Scan for the cell matching the given text and deliver its (x, y) coordinate at center. 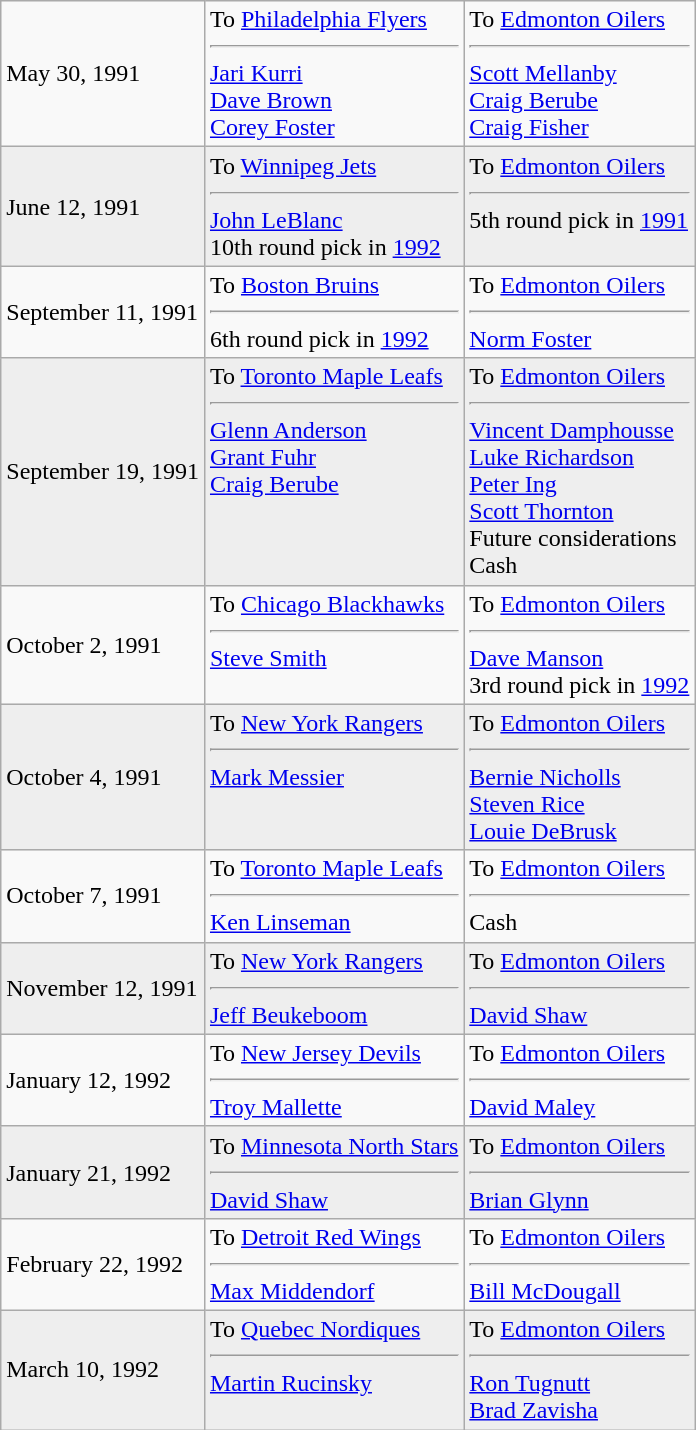
To Detroit Red WingsMax Middendorf (334, 1264)
September 19, 1991 (103, 472)
March 10, 1992 (103, 1370)
February 22, 1992 (103, 1264)
October 7, 1991 (103, 896)
To Edmonton OilersDave Manson3rd round pick in 1992 (580, 644)
To Toronto Maple LeafsGlenn AndersonGrant FuhrCraig Berube (334, 472)
To Edmonton OilersNorm Foster (580, 312)
To Edmonton OilersBrian Glynn (580, 1172)
October 4, 1991 (103, 777)
October 2, 1991 (103, 644)
To New York RangersJeff Beukeboom (334, 988)
To Edmonton OilersRon TugnuttBrad Zavisha (580, 1370)
To Winnipeg JetsJohn LeBlanc10th round pick in 1992 (334, 206)
To Chicago BlackhawksSteve Smith (334, 644)
To Edmonton OilersBill McDougall (580, 1264)
September 11, 1991 (103, 312)
To New York RangersMark Messier (334, 777)
November 12, 1991 (103, 988)
June 12, 1991 (103, 206)
To Edmonton OilersBernie NichollsSteven RiceLouie DeBrusk (580, 777)
To Edmonton OilersCash (580, 896)
January 12, 1992 (103, 1080)
To Philadelphia FlyersJari KurriDave BrownCorey Foster (334, 74)
May 30, 1991 (103, 74)
To Edmonton OilersDavid Maley (580, 1080)
To Edmonton OilersScott MellanbyCraig BerubeCraig Fisher (580, 74)
To Edmonton Oilers5th round pick in 1991 (580, 206)
To Boston Bruins6th round pick in 1992 (334, 312)
To Edmonton OilersVincent DamphousseLuke RichardsonPeter IngScott ThorntonFuture considerationsCash (580, 472)
To Edmonton OilersDavid Shaw (580, 988)
To New Jersey DevilsTroy Mallette (334, 1080)
To Quebec NordiquesMartin Rucinsky (334, 1370)
January 21, 1992 (103, 1172)
To Toronto Maple LeafsKen Linseman (334, 896)
To Minnesota North StarsDavid Shaw (334, 1172)
